Determine the [X, Y] coordinate at the center of the cell enclosing the given text.  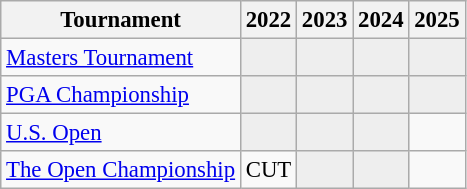
U.S. Open [121, 133]
Tournament [121, 20]
PGA Championship [121, 95]
2024 [381, 20]
2023 [325, 20]
2022 [268, 20]
2025 [437, 20]
CUT [268, 170]
Masters Tournament [121, 58]
The Open Championship [121, 170]
